Search for the cell housing the specified text and yield its (x, y) center coordinate. 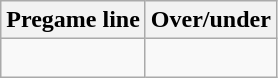
Pregame line (74, 20)
Over/under (210, 20)
